From the cell containing the given text, extract its center point as [x, y] coordinate. 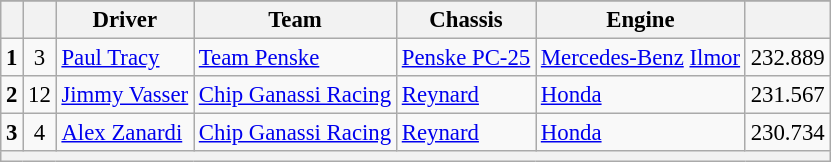
Driver [124, 20]
Paul Tracy [124, 58]
1 [12, 58]
231.567 [788, 95]
Team [296, 20]
12 [40, 95]
Mercedes-Benz Ilmor [641, 58]
Engine [641, 20]
4 [40, 133]
2 [12, 95]
232.889 [788, 58]
Alex Zanardi [124, 133]
Team Penske [296, 58]
230.734 [788, 133]
Jimmy Vasser [124, 95]
Chassis [466, 20]
Penske PC-25 [466, 58]
